Capture the cell that displays the provided text and extract its (X, Y) central coordinate. 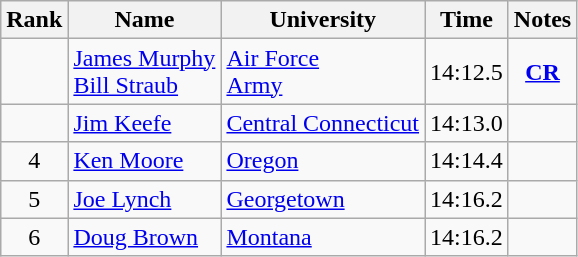
Ken Moore (144, 161)
Notes (542, 20)
4 (34, 161)
Doug Brown (144, 237)
Air ForceArmy (323, 72)
Central Connecticut (323, 123)
6 (34, 237)
5 (34, 199)
14:14.4 (467, 161)
Jim Keefe (144, 123)
Joe Lynch (144, 199)
Montana (323, 237)
James MurphyBill Straub (144, 72)
Georgetown (323, 199)
Rank (34, 20)
CR (542, 72)
University (323, 20)
14:12.5 (467, 72)
Name (144, 20)
Oregon (323, 161)
14:13.0 (467, 123)
Time (467, 20)
